Identify which cell holds the provided text, then report its (x, y) central coordinate. 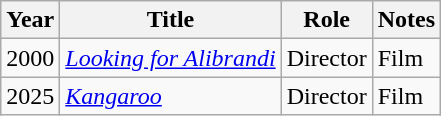
Role (326, 20)
Notes (406, 20)
Looking for Alibrandi (170, 58)
Year (30, 20)
Kangaroo (170, 96)
2000 (30, 58)
Title (170, 20)
2025 (30, 96)
